Search for the cell housing the specified text and yield its [X, Y] center coordinate. 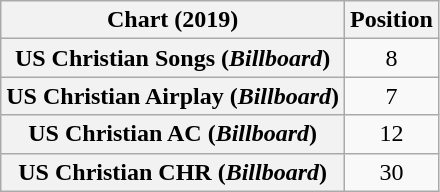
Chart (2019) [173, 20]
US Christian AC (Billboard) [173, 134]
US Christian CHR (Billboard) [173, 172]
8 [392, 58]
7 [392, 96]
12 [392, 134]
US Christian Airplay (Billboard) [173, 96]
US Christian Songs (Billboard) [173, 58]
30 [392, 172]
Position [392, 20]
